Output the [x, y] coordinate of the center of the cell containing the given text.  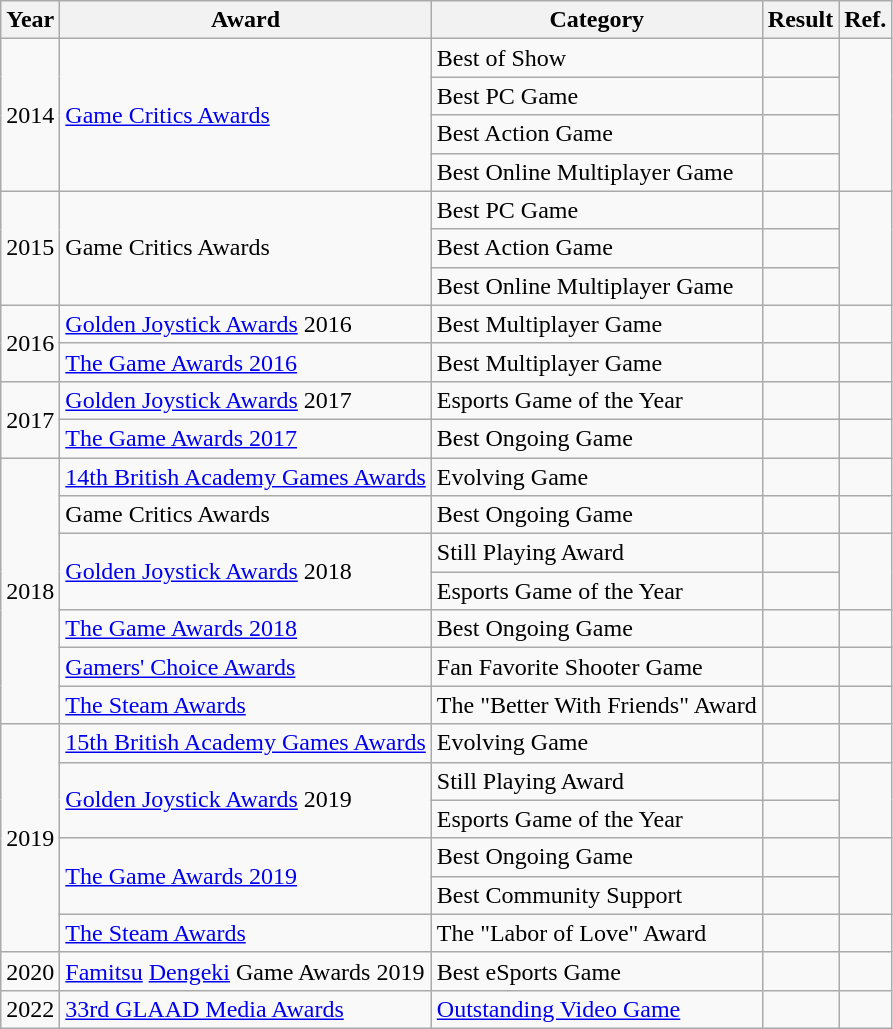
Category [596, 20]
Year [30, 20]
The "Better With Friends" Award [596, 705]
2020 [30, 971]
2018 [30, 591]
2019 [30, 838]
The Game Awards 2016 [246, 362]
Best eSports Game [596, 971]
2016 [30, 343]
Golden Joystick Awards 2018 [246, 572]
Fan Favorite Shooter Game [596, 667]
2014 [30, 115]
Gamers' Choice Awards [246, 667]
Result [800, 20]
The "Labor of Love" Award [596, 933]
2022 [30, 1009]
Outstanding Video Game [596, 1009]
Golden Joystick Awards 2019 [246, 800]
Best Community Support [596, 895]
33rd GLAAD Media Awards [246, 1009]
15th British Academy Games Awards [246, 743]
2015 [30, 248]
Best of Show [596, 58]
Golden Joystick Awards 2016 [246, 324]
The Game Awards 2018 [246, 629]
The Game Awards 2019 [246, 876]
The Game Awards 2017 [246, 438]
Golden Joystick Awards 2017 [246, 400]
14th British Academy Games Awards [246, 477]
Famitsu Dengeki Game Awards 2019 [246, 971]
Award [246, 20]
2017 [30, 419]
Ref. [866, 20]
